Return the [X, Y] coordinate for the center point of the cell that contains the specified text.  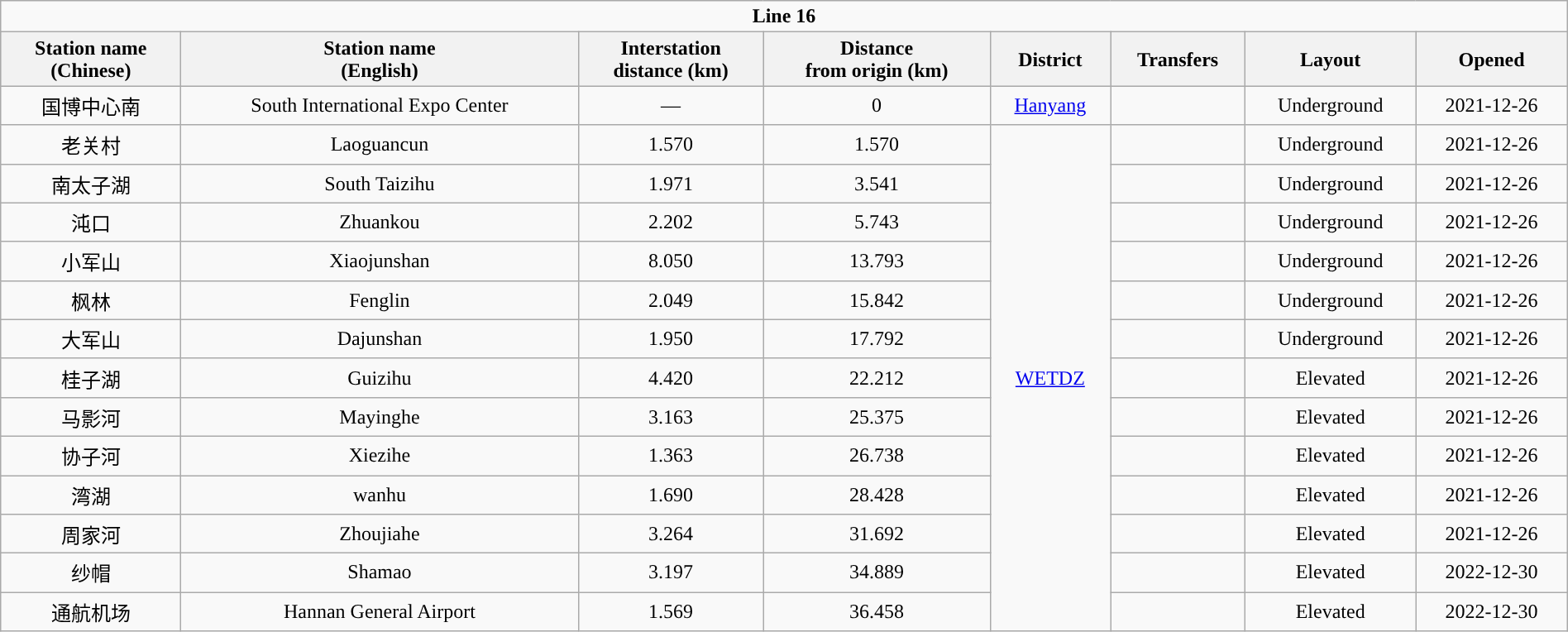
Hannan General Airport [380, 612]
Layout [1330, 60]
国博中心南 [91, 106]
31.692 [877, 534]
Zhuankou [380, 222]
Xiaojunshan [380, 261]
36.458 [877, 612]
Mayinghe [380, 417]
Laoguancun [380, 144]
South International Expo Center [380, 106]
13.793 [877, 261]
3.197 [671, 572]
Station name(English) [380, 60]
25.375 [877, 417]
WETDZ [1050, 378]
Xiezihe [380, 455]
1.569 [671, 612]
2.202 [671, 222]
34.889 [877, 572]
3.541 [877, 184]
2.049 [671, 299]
5.743 [877, 222]
纱帽 [91, 572]
South Taizihu [380, 184]
wanhu [380, 495]
Shamao [380, 572]
4.420 [671, 377]
26.738 [877, 455]
22.212 [877, 377]
28.428 [877, 495]
1.971 [671, 184]
3.264 [671, 534]
1.690 [671, 495]
Zhoujiahe [380, 534]
大军山 [91, 339]
Interstationdistance (km) [671, 60]
— [671, 106]
Hanyang [1050, 106]
南太子湖 [91, 184]
Line 16 [784, 17]
8.050 [671, 261]
通航机场 [91, 612]
Station name(Chinese) [91, 60]
小军山 [91, 261]
Dajunshan [380, 339]
枫林 [91, 299]
1.950 [671, 339]
District [1050, 60]
0 [877, 106]
湾湖 [91, 495]
马影河 [91, 417]
Fenglin [380, 299]
桂子湖 [91, 377]
3.163 [671, 417]
1.363 [671, 455]
Distancefrom origin (km) [877, 60]
Guizihu [380, 377]
老关村 [91, 144]
15.842 [877, 299]
17.792 [877, 339]
Opened [1492, 60]
Transfers [1178, 60]
协子河 [91, 455]
沌口 [91, 222]
周家河 [91, 534]
